Return the [X, Y] coordinate for the center point of the cell that contains the specified text.  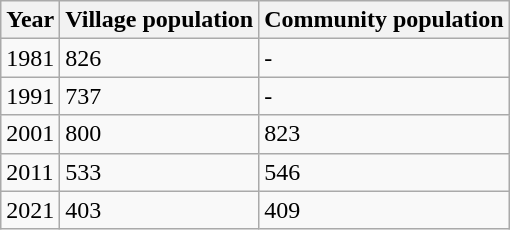
1981 [30, 58]
823 [384, 134]
533 [160, 172]
2021 [30, 210]
826 [160, 58]
2011 [30, 172]
Community population [384, 20]
Village population [160, 20]
1991 [30, 96]
546 [384, 172]
737 [160, 96]
409 [384, 210]
403 [160, 210]
800 [160, 134]
Year [30, 20]
2001 [30, 134]
